From the cell containing the given text, extract its center point as (x, y) coordinate. 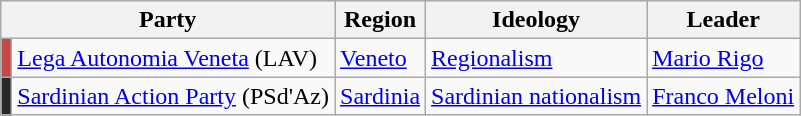
Region (380, 20)
Regionalism (536, 58)
Franco Meloni (724, 96)
Sardinian nationalism (536, 96)
Party (168, 20)
Ideology (536, 20)
Sardinia (380, 96)
Veneto (380, 58)
Sardinian Action Party (PSd'Az) (174, 96)
Leader (724, 20)
Mario Rigo (724, 58)
Lega Autonomia Veneta (LAV) (174, 58)
